Search for the cell housing the specified text and yield its [x, y] center coordinate. 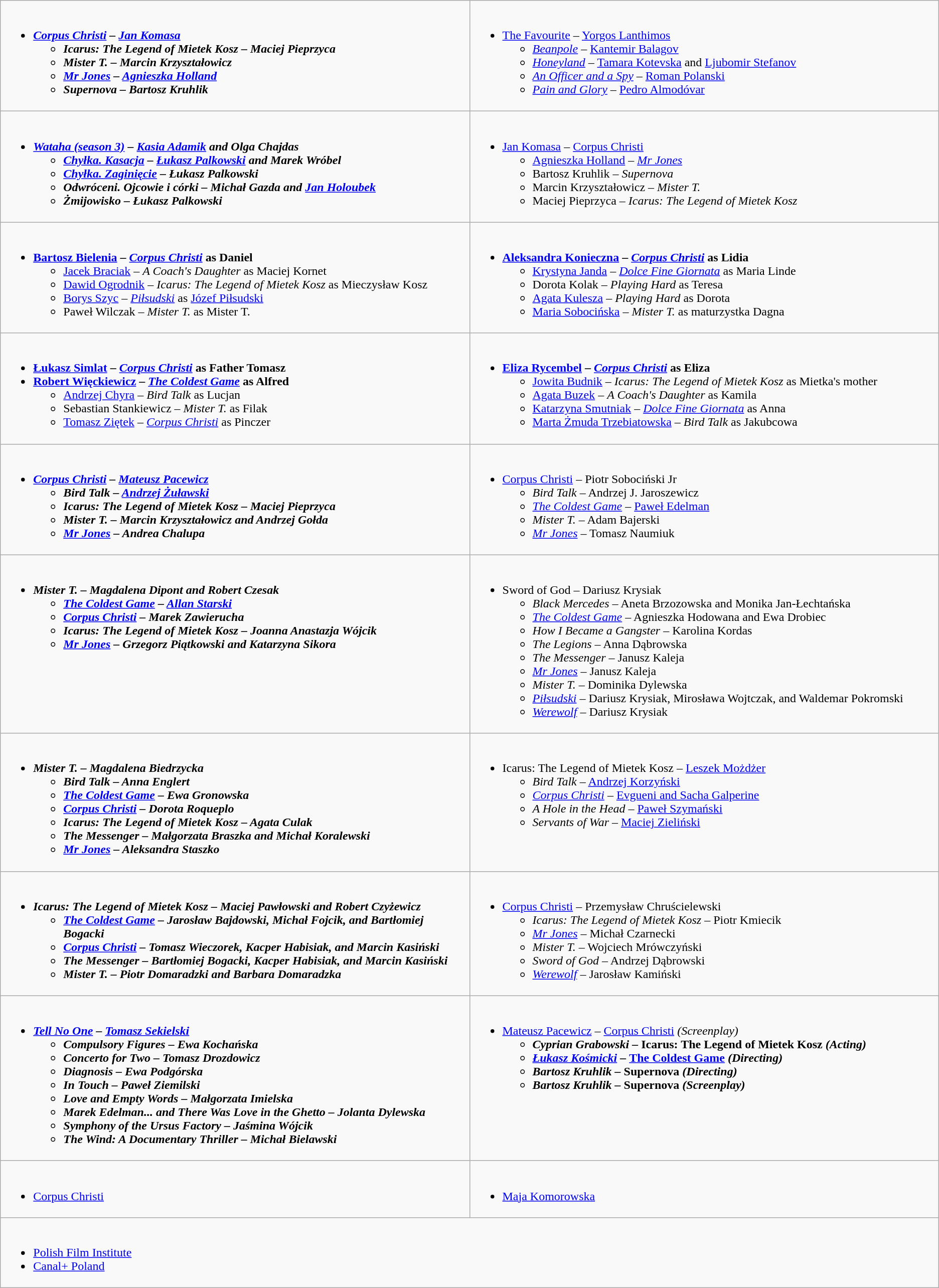
Maja Komorowska [704, 1189]
Polish Film InstituteCanal+ Poland [469, 1252]
Corpus Christi [235, 1189]
